From the cell containing the given text, extract its center point as (x, y) coordinate. 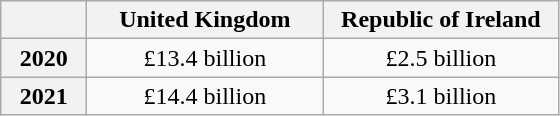
2021 (44, 96)
2020 (44, 58)
Republic of Ireland (441, 20)
£3.1 billion (441, 96)
United Kingdom (205, 20)
£2.5 billion (441, 58)
£13.4 billion (205, 58)
£14.4 billion (205, 96)
